Determine the [X, Y] coordinate at the center of the cell enclosing the given text.  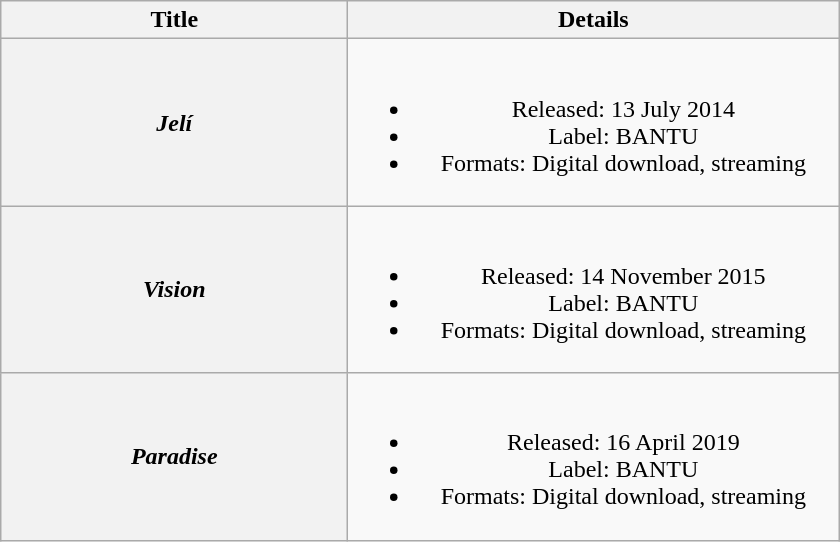
Details [594, 20]
Released: 14 November 2015Label: BANTUFormats: Digital download, streaming [594, 290]
Jelí [174, 122]
Title [174, 20]
Vision [174, 290]
Released: 13 July 2014Label: BANTUFormats: Digital download, streaming [594, 122]
Paradise [174, 456]
Released: 16 April 2019Label: BANTUFormats: Digital download, streaming [594, 456]
